Locate the cell with the specified text and output its [X, Y] center coordinate. 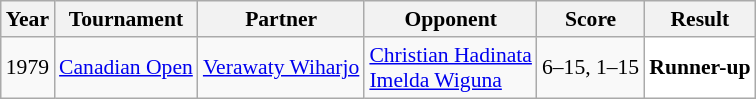
Partner [281, 19]
6–15, 1–15 [590, 68]
Runner-up [700, 68]
Verawaty Wiharjo [281, 68]
Year [28, 19]
Result [700, 19]
Canadian Open [126, 68]
1979 [28, 68]
Opponent [450, 19]
Christian Hadinata Imelda Wiguna [450, 68]
Tournament [126, 19]
Score [590, 19]
